Pinpoint the cell where the given text exists, returning its (x, y) midpoint coordinate. 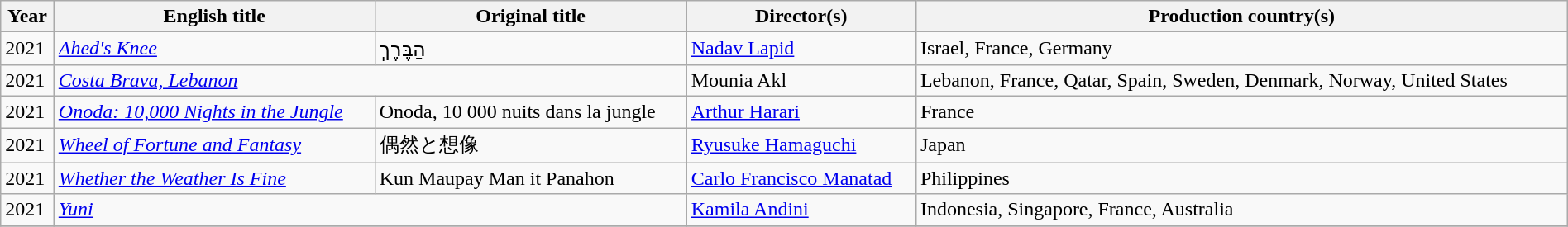
Onoda: 10,000 Nights in the Jungle (214, 111)
Whether the Weather Is Fine (214, 178)
Year (28, 17)
Ahed's Knee (214, 49)
Indonesia, Singapore, France, Australia (1241, 210)
Nadav Lapid (801, 49)
Japan (1241, 145)
Original title (531, 17)
Kamila Andini (801, 210)
Arthur Harari (801, 111)
Lebanon, France, Qatar, Spain, Sweden, Denmark, Norway, United States (1241, 80)
Mounia Akl (801, 80)
Carlo Francisco Manatad (801, 178)
Philippines (1241, 178)
Yuni (370, 210)
Costa Brava, Lebanon (370, 80)
Israel, France, Germany (1241, 49)
Kun Maupay Man it Panahon (531, 178)
偶然と想像 (531, 145)
France (1241, 111)
Ryusuke Hamaguchi (801, 145)
הַבֶּרֶךְ (531, 49)
Director(s) (801, 17)
Wheel of Fortune and Fantasy (214, 145)
English title (214, 17)
Production country(s) (1241, 17)
Onoda, 10 000 nuits dans la jungle (531, 111)
